Extract the (X, Y) coordinate from the center of the cell holding the provided text.  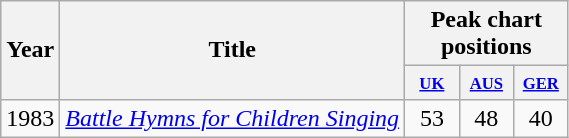
AUS (486, 82)
UK (432, 82)
Peak chart positions (486, 34)
40 (541, 118)
Year (30, 50)
Battle Hymns for Children Singing (232, 118)
Title (232, 50)
1983 (30, 118)
53 (432, 118)
48 (486, 118)
GER (541, 82)
